Provide the [x, y] coordinate of the cell's center where the given text is located.  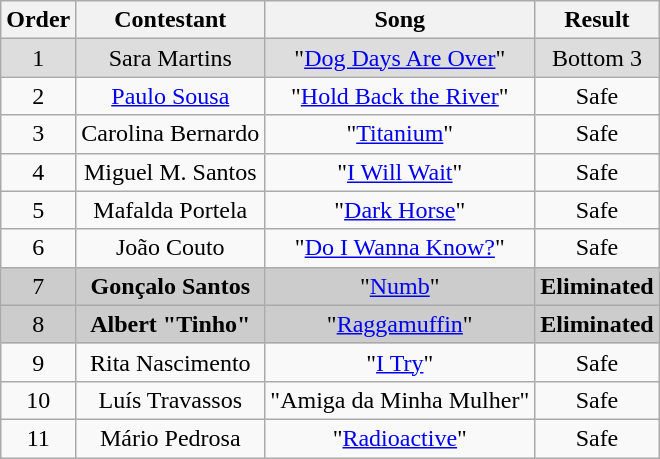
Mafalda Portela [170, 210]
Paulo Sousa [170, 96]
Albert "Tinho" [170, 324]
10 [38, 400]
"Raggamuffin" [400, 324]
"Dark Horse" [400, 210]
Luís Travassos [170, 400]
"Radioactive" [400, 438]
1 [38, 58]
"Dog Days Are Over" [400, 58]
9 [38, 362]
"I Will Wait" [400, 172]
Song [400, 20]
Order [38, 20]
4 [38, 172]
Miguel M. Santos [170, 172]
Gonçalo Santos [170, 286]
Carolina Bernardo [170, 134]
"Do I Wanna Know?" [400, 248]
Result [597, 20]
5 [38, 210]
11 [38, 438]
"I Try" [400, 362]
3 [38, 134]
2 [38, 96]
Mário Pedrosa [170, 438]
"Amiga da Minha Mulher" [400, 400]
7 [38, 286]
João Couto [170, 248]
Bottom 3 [597, 58]
"Numb" [400, 286]
6 [38, 248]
Sara Martins [170, 58]
Contestant [170, 20]
"Hold Back the River" [400, 96]
"Titanium" [400, 134]
8 [38, 324]
Rita Nascimento [170, 362]
